Capture the cell that displays the provided text and extract its (x, y) central coordinate. 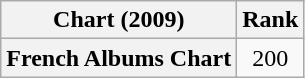
Rank (270, 20)
200 (270, 58)
Chart (2009) (119, 20)
French Albums Chart (119, 58)
